Extract the [X, Y] coordinate from the center of the cell holding the provided text.  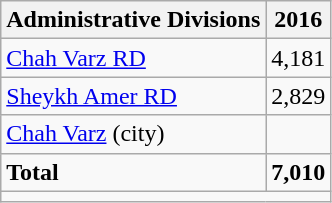
2016 [298, 20]
Total [134, 172]
Chah Varz RD [134, 58]
2,829 [298, 96]
7,010 [298, 172]
Chah Varz (city) [134, 134]
4,181 [298, 58]
Administrative Divisions [134, 20]
Sheykh Amer RD [134, 96]
